Capture the cell that displays the provided text and extract its [X, Y] central coordinate. 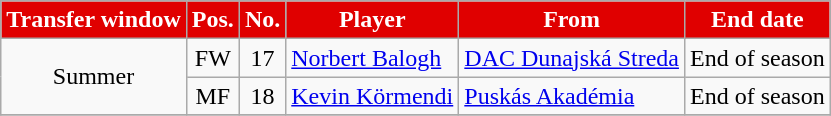
Summer [94, 77]
Kevin Körmendi [372, 96]
End date [757, 20]
17 [262, 58]
No. [262, 20]
Norbert Balogh [372, 58]
Puskás Akadémia [572, 96]
DAC Dunajská Streda [572, 58]
MF [212, 96]
Transfer window [94, 20]
Player [372, 20]
From [572, 20]
18 [262, 96]
Pos. [212, 20]
FW [212, 58]
